Return [x, y] of the center of cell containing provided text 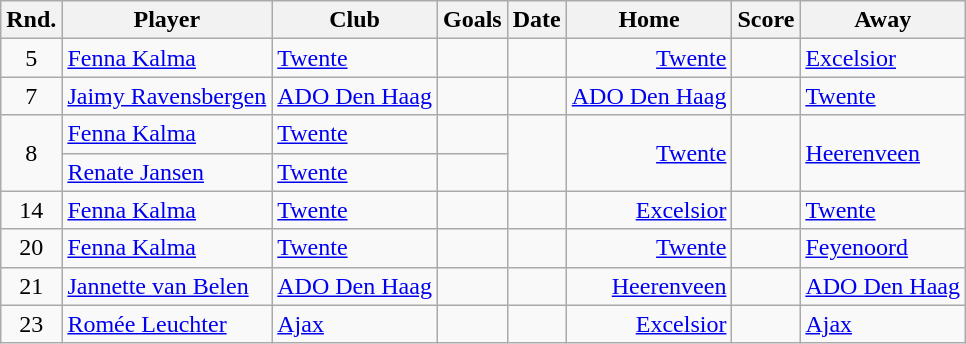
Score [766, 20]
20 [32, 248]
Renate Jansen [167, 172]
21 [32, 286]
Jaimy Ravensbergen [167, 96]
5 [32, 58]
Jannette van Belen [167, 286]
Club [355, 20]
Rnd. [32, 20]
Date [536, 20]
23 [32, 324]
7 [32, 96]
8 [32, 153]
Home [649, 20]
Romée Leuchter [167, 324]
14 [32, 210]
Player [167, 20]
Goals [472, 20]
Feyenoord [883, 248]
Away [883, 20]
